Extract the [X, Y] coordinate from the center of the cell holding the provided text.  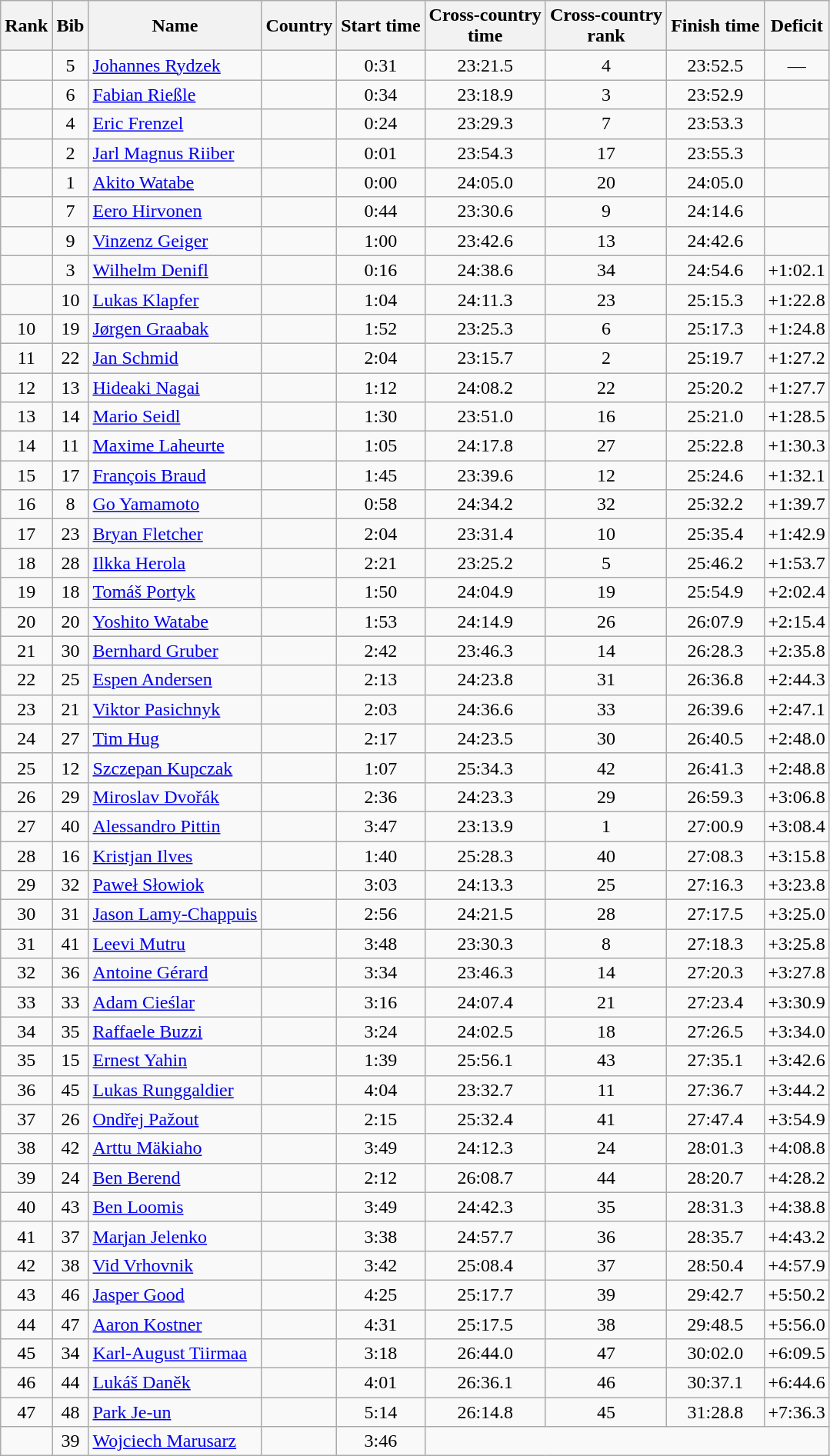
28:20.7 [715, 1178]
25:32.4 [485, 1119]
Eero Hirvonen [175, 212]
Mario Seidl [175, 417]
Antoine Gérard [175, 973]
23:52.5 [715, 65]
Ben Loomis [175, 1207]
Kristjan Ilves [175, 856]
1:12 [381, 387]
23:30.3 [485, 944]
26:59.3 [715, 797]
Marjan Jelenko [175, 1236]
25:17.3 [715, 328]
Name [175, 26]
2:21 [381, 563]
François Braud [175, 475]
+4:28.2 [797, 1178]
Eric Frenzel [175, 124]
Wojciech Marusarz [175, 1441]
26:08.7 [485, 1178]
0:31 [381, 65]
27:00.9 [715, 826]
Akito Watabe [175, 182]
Country [299, 26]
+3:54.9 [797, 1119]
26:07.9 [715, 621]
24:23.8 [485, 680]
+1:27.7 [797, 387]
24:42.3 [485, 1207]
23:13.9 [485, 826]
29:48.5 [715, 1324]
+3:25.0 [797, 915]
27:36.7 [715, 1090]
23:21.5 [485, 65]
Fabian Rießle [175, 95]
+1:28.5 [797, 417]
23:39.6 [485, 475]
+7:36.3 [797, 1412]
Cross-country rank [606, 26]
27:08.3 [715, 856]
25:19.7 [715, 358]
3:48 [381, 944]
Ondřej Pažout [175, 1119]
25:54.9 [715, 592]
27:26.5 [715, 1031]
26:41.3 [715, 768]
Cross-countrytime [485, 26]
Johannes Rydzek [175, 65]
2:15 [381, 1119]
+3:25.8 [797, 944]
1:39 [381, 1061]
24:21.5 [485, 915]
30:02.0 [715, 1354]
25:32.2 [715, 505]
2:36 [381, 797]
Alessandro Pittin [175, 826]
Tomáš Portyk [175, 592]
4:04 [381, 1090]
Tim Hug [175, 738]
25:22.8 [715, 446]
3:47 [381, 826]
+5:56.0 [797, 1324]
1:50 [381, 592]
+1:53.7 [797, 563]
+6:44.6 [797, 1383]
Lukas Runggaldier [175, 1090]
+1:22.8 [797, 299]
+1:32.1 [797, 475]
27:20.3 [715, 973]
0:34 [381, 95]
+4:38.8 [797, 1207]
1:30 [381, 417]
23:51.0 [485, 417]
1:53 [381, 621]
+3:30.9 [797, 1002]
25:20.2 [715, 387]
31:28.8 [715, 1412]
28:35.7 [715, 1236]
25:28.3 [485, 856]
Wilhelm Denifl [175, 270]
Jan Schmid [175, 358]
+6:09.5 [797, 1354]
24:36.6 [485, 709]
+3:23.8 [797, 885]
24:04.9 [485, 592]
Yoshito Watabe [175, 621]
Ilkka Herola [175, 563]
24:34.2 [485, 505]
+2:48.8 [797, 768]
+3:08.4 [797, 826]
24:13.3 [485, 885]
25:17.7 [485, 1294]
27:23.4 [715, 1002]
25:08.4 [485, 1265]
24:54.6 [715, 270]
Ben Berend [175, 1178]
26:40.5 [715, 738]
Finish time [715, 26]
Szczepan Kupczak [175, 768]
Vinzenz Geiger [175, 241]
+4:43.2 [797, 1236]
27:16.3 [715, 885]
Jason Lamy-Chappuis [175, 915]
24:14.9 [485, 621]
23:31.4 [485, 534]
+5:50.2 [797, 1294]
Espen Andersen [175, 680]
— [797, 65]
24:57.7 [485, 1236]
2:56 [381, 915]
5:14 [381, 1412]
24:12.3 [485, 1148]
24:17.8 [485, 446]
Arttu Mäkiaho [175, 1148]
2:42 [381, 651]
Bryan Fletcher [175, 534]
2:12 [381, 1178]
24:23.5 [485, 738]
27:35.1 [715, 1061]
23:53.3 [715, 124]
+1:42.9 [797, 534]
25:35.4 [715, 534]
3:16 [381, 1002]
3:03 [381, 885]
1:45 [381, 475]
24:08.2 [485, 387]
0:01 [381, 153]
2:13 [381, 680]
24:02.5 [485, 1031]
Miroslav Dvořák [175, 797]
+4:57.9 [797, 1265]
Go Yamamoto [175, 505]
Viktor Pasichnyk [175, 709]
+3:06.8 [797, 797]
23:52.9 [715, 95]
26:36.8 [715, 680]
1:00 [381, 241]
23:55.3 [715, 153]
Maxime Laheurte [175, 446]
+3:15.8 [797, 856]
Aaron Kostner [175, 1324]
1:52 [381, 328]
28:31.3 [715, 1207]
3:34 [381, 973]
28:01.3 [715, 1148]
23:42.6 [485, 241]
23:25.2 [485, 563]
1:04 [381, 299]
25:56.1 [485, 1061]
23:29.3 [485, 124]
Jørgen Graabak [175, 328]
28:50.4 [715, 1265]
Hideaki Nagai [175, 387]
25:46.2 [715, 563]
3:42 [381, 1265]
29:42.7 [715, 1294]
Raffaele Buzzi [175, 1031]
+2:48.0 [797, 738]
26:44.0 [485, 1354]
+3:42.6 [797, 1061]
2:17 [381, 738]
+1:39.7 [797, 505]
Park Je-un [175, 1412]
25:15.3 [715, 299]
25:24.6 [715, 475]
24:42.6 [715, 241]
Deficit [797, 26]
27:18.3 [715, 944]
+1:24.8 [797, 328]
Vid Vrhovnik [175, 1265]
23:30.6 [485, 212]
25:34.3 [485, 768]
+3:34.0 [797, 1031]
0:16 [381, 270]
Leevi Mutru [175, 944]
+2:02.4 [797, 592]
0:58 [381, 505]
+2:47.1 [797, 709]
48 [71, 1412]
Jasper Good [175, 1294]
26:39.6 [715, 709]
+1:30.3 [797, 446]
Jarl Magnus Riiber [175, 153]
4:25 [381, 1294]
+2:35.8 [797, 651]
30:37.1 [715, 1383]
27:17.5 [715, 915]
23:18.9 [485, 95]
4:01 [381, 1383]
Rank [26, 26]
1:07 [381, 768]
+3:44.2 [797, 1090]
24:07.4 [485, 1002]
3:24 [381, 1031]
+2:44.3 [797, 680]
23:25.3 [485, 328]
23:54.3 [485, 153]
1:40 [381, 856]
26:28.3 [715, 651]
+2:15.4 [797, 621]
3:38 [381, 1236]
0:00 [381, 182]
24:38.6 [485, 270]
Karl-August Tiirmaa [175, 1354]
1:05 [381, 446]
27:47.4 [715, 1119]
Lukáš Daněk [175, 1383]
0:44 [381, 212]
Bib [71, 26]
23:15.7 [485, 358]
Ernest Yahin [175, 1061]
23:32.7 [485, 1090]
Adam Cieślar [175, 1002]
24:23.3 [485, 797]
Paweł Słowiok [175, 885]
24:11.3 [485, 299]
24:14.6 [715, 212]
4:31 [381, 1324]
3:18 [381, 1354]
25:17.5 [485, 1324]
26:14.8 [485, 1412]
+1:27.2 [797, 358]
+3:27.8 [797, 973]
Start time [381, 26]
0:24 [381, 124]
+4:08.8 [797, 1148]
25:21.0 [715, 417]
2:03 [381, 709]
Lukas Klapfer [175, 299]
Bernhard Gruber [175, 651]
26:36.1 [485, 1383]
3:46 [381, 1441]
+1:02.1 [797, 270]
